From the cell containing the given text, extract its center point as (X, Y) coordinate. 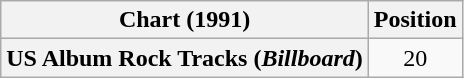
US Album Rock Tracks (Billboard) (185, 58)
Position (415, 20)
20 (415, 58)
Chart (1991) (185, 20)
